Capture the cell that displays the provided text and extract its [X, Y] central coordinate. 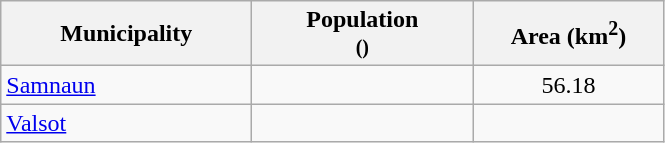
Valsot [126, 123]
Population () [362, 34]
Area (km2) [568, 34]
Samnaun [126, 85]
56.18 [568, 85]
Municipality [126, 34]
